Locate the cell with the specified text and output its [x, y] center coordinate. 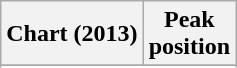
Peakposition [189, 34]
Chart (2013) [72, 34]
